Extract the [x, y] coordinate from the center of the cell holding the provided text.  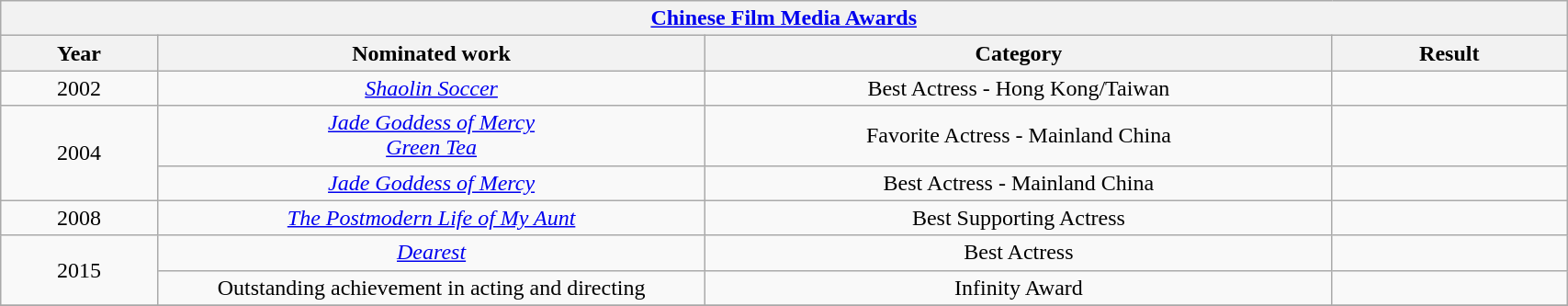
2002 [79, 88]
2004 [79, 153]
Outstanding achievement in acting and directing [432, 288]
Nominated work [432, 53]
Favorite Actress - Mainland China [1019, 136]
2015 [79, 270]
Jade Goddess of Mercy [432, 183]
Infinity Award [1019, 288]
Jade Goddess of MercyGreen Tea [432, 136]
Year [79, 53]
Best Supporting Actress [1019, 218]
The Postmodern Life of My Aunt [432, 218]
Best Actress - Mainland China [1019, 183]
Best Actress - Hong Kong/Taiwan [1019, 88]
Shaolin Soccer [432, 88]
Dearest [432, 253]
2008 [79, 218]
Best Actress [1019, 253]
Result [1450, 53]
Chinese Film Media Awards [784, 18]
Category [1019, 53]
